Identify which cell holds the provided text, then report its (x, y) central coordinate. 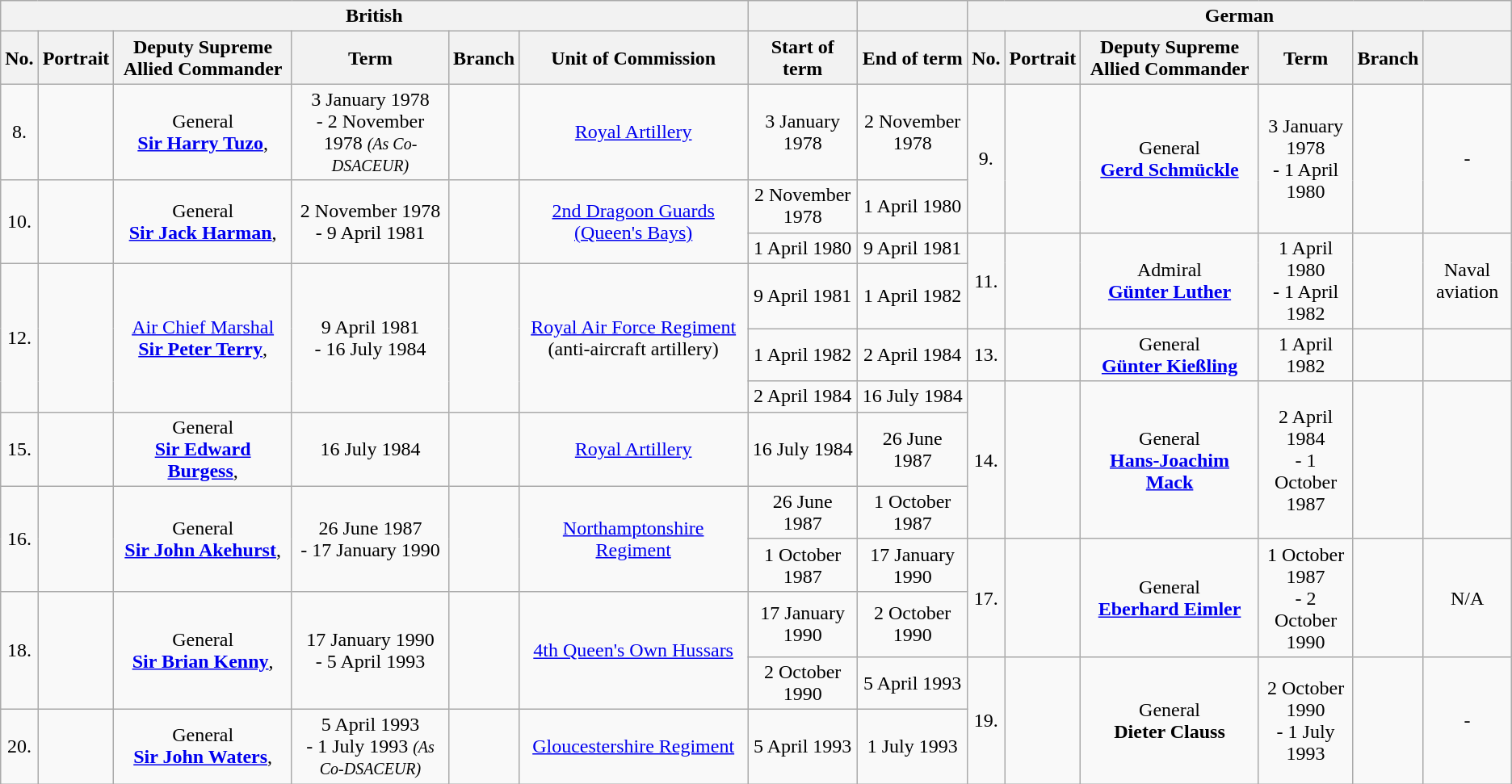
15. (19, 449)
GeneralSir Edward Burgess, (204, 449)
GeneralGünter Kießling (1170, 355)
Unit of Commission (633, 58)
N/A (1467, 597)
Northamptonshire Regiment (633, 539)
GeneralSir Brian Kenny, (204, 650)
GeneralEberhard Eimler (1170, 597)
End of term (913, 58)
AdmiralGünter Luther (1170, 281)
9. (986, 158)
1 July 1993 (913, 746)
3 January 1978- 2 November 1978 (As Co-DSACEUR) (370, 132)
18. (19, 650)
14. (986, 460)
GeneralHans-Joachim Mack (1170, 460)
9 April 1981- 16 July 1984 (370, 337)
16. (19, 539)
1 October 1987- 2 October 1990 (1305, 597)
British (375, 16)
2nd Dragoon Guards (Queen's Bays) (633, 221)
4th Queen's Own Hussars (633, 650)
8. (19, 132)
20. (19, 746)
German (1240, 16)
GeneralSir Harry Tuzo, (204, 132)
3 January 1978- 1 April 1980 (1305, 158)
17 January 1990- 5 April 1993 (370, 650)
10. (19, 221)
1 April 1980- 1 April 1982 (1305, 281)
2 October 1990- 1 July 1993 (1305, 720)
GeneralGerd Schmückle (1170, 158)
2 November 1978- 9 April 1981 (370, 221)
11. (986, 281)
13. (986, 355)
Air Chief MarshalSir Peter Terry, (204, 337)
17. (986, 597)
3 January 1978 (803, 132)
Gloucestershire Regiment (633, 746)
GeneralSir Jack Harman, (204, 221)
GeneralSir John Waters, (204, 746)
GeneralSir John Akehurst, (204, 539)
12. (19, 337)
26 June 1987- 17 January 1990 (370, 539)
Start of term (803, 58)
19. (986, 720)
Royal Air Force Regiment (anti-aircraft artillery) (633, 337)
2 April 1984- 1 October 1987 (1305, 460)
GeneralDieter Clauss (1170, 720)
5 April 1993- 1 July 1993 (As Co-DSACEUR) (370, 746)
Naval aviation (1467, 281)
